Search for the cell housing the specified text and yield its [x, y] center coordinate. 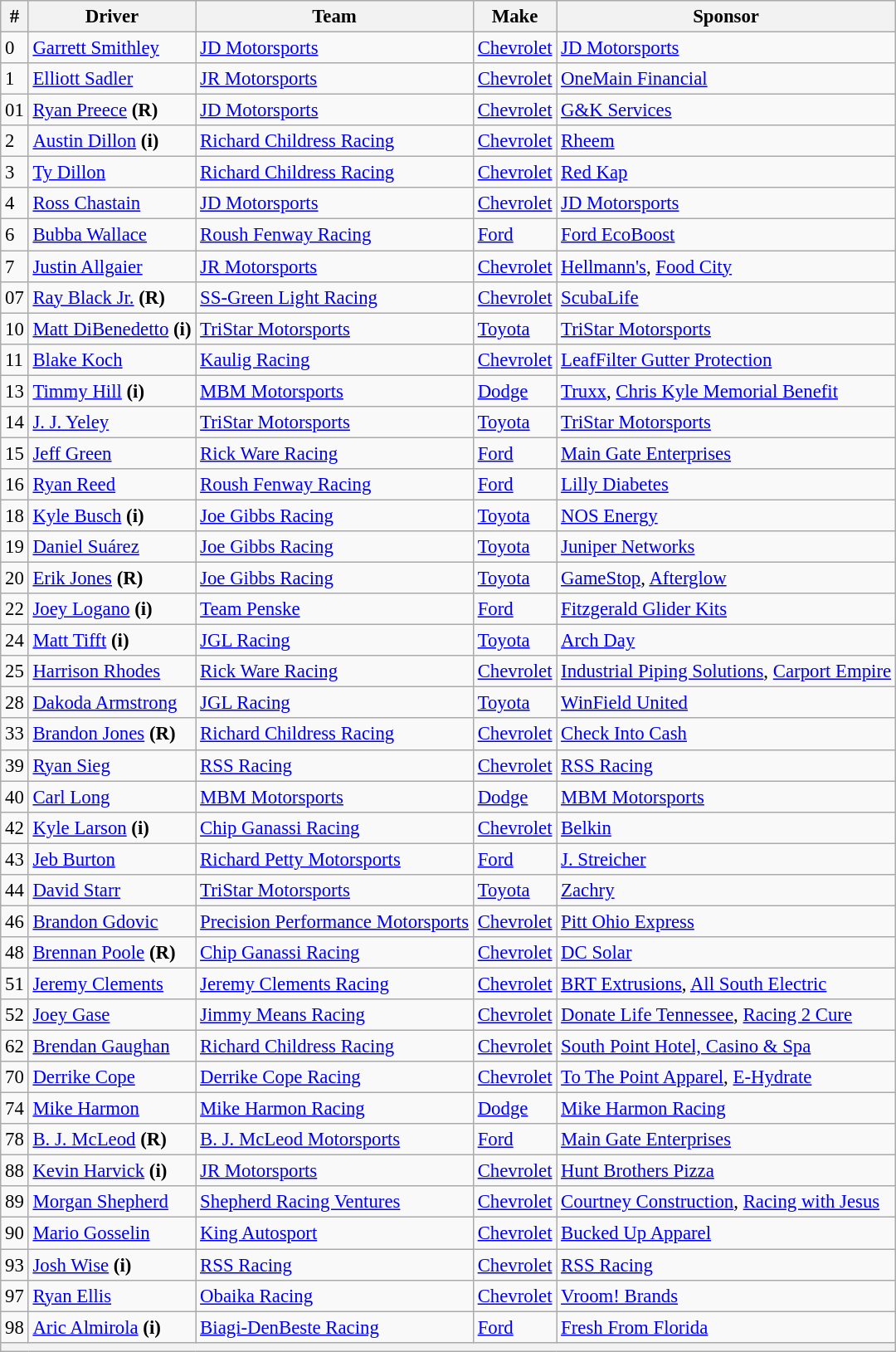
74 [15, 1109]
Ray Black Jr. (R) [112, 297]
Joey Logano (i) [112, 609]
ScubaLife [727, 297]
Timmy Hill (i) [112, 391]
97 [15, 1296]
44 [15, 891]
46 [15, 921]
Check Into Cash [727, 735]
To The Point Apparel, E-Hydrate [727, 1077]
# [15, 17]
Kaulig Racing [335, 359]
13 [15, 391]
LeafFilter Gutter Protection [727, 359]
Shepherd Racing Ventures [335, 1203]
Brandon Gdovic [112, 921]
Carl Long [112, 797]
Mike Harmon [112, 1109]
Ryan Preece (R) [112, 110]
22 [15, 609]
Precision Performance Motorsports [335, 921]
19 [15, 547]
Josh Wise (i) [112, 1265]
Mario Gosselin [112, 1233]
3 [15, 173]
Brennan Poole (R) [112, 953]
01 [15, 110]
Derrike Cope Racing [335, 1077]
62 [15, 1047]
Ty Dillon [112, 173]
Ross Chastain [112, 203]
20 [15, 578]
Austin Dillon (i) [112, 141]
NOS Energy [727, 515]
Bubba Wallace [112, 235]
Fitzgerald Glider Kits [727, 609]
78 [15, 1140]
Joey Gase [112, 1015]
4 [15, 203]
OneMain Financial [727, 79]
6 [15, 235]
Jimmy Means Racing [335, 1015]
Obaika Racing [335, 1296]
GameStop, Afterglow [727, 578]
Biagi-DenBeste Racing [335, 1327]
Courtney Construction, Racing with Jesus [727, 1203]
Morgan Shepherd [112, 1203]
Zachry [727, 891]
South Point Hotel, Casino & Spa [727, 1047]
Juniper Networks [727, 547]
0 [15, 48]
Bucked Up Apparel [727, 1233]
28 [15, 703]
Team Penske [335, 609]
Red Kap [727, 173]
Ford EcoBoost [727, 235]
Kyle Busch (i) [112, 515]
David Starr [112, 891]
07 [15, 297]
18 [15, 515]
Dakoda Armstrong [112, 703]
Industrial Piping Solutions, Carport Empire [727, 671]
Brendan Gaughan [112, 1047]
G&K Services [727, 110]
DC Solar [727, 953]
Jeff Green [112, 453]
Donate Life Tennessee, Racing 2 Cure [727, 1015]
39 [15, 765]
40 [15, 797]
33 [15, 735]
Erik Jones (R) [112, 578]
14 [15, 422]
70 [15, 1077]
Derrike Cope [112, 1077]
Belkin [727, 827]
Jeremy Clements [112, 983]
88 [15, 1171]
1 [15, 79]
Ryan Reed [112, 485]
J. Streicher [727, 859]
Fresh From Florida [727, 1327]
Brandon Jones (R) [112, 735]
B. J. McLeod (R) [112, 1140]
Harrison Rhodes [112, 671]
16 [15, 485]
WinField United [727, 703]
Daniel Suárez [112, 547]
B. J. McLeod Motorsports [335, 1140]
Pitt Ohio Express [727, 921]
Matt Tifft (i) [112, 641]
King Autosport [335, 1233]
J. J. Yeley [112, 422]
7 [15, 266]
Kyle Larson (i) [112, 827]
Ryan Ellis [112, 1296]
Aric Almirola (i) [112, 1327]
Make [514, 17]
Hellmann's, Food City [727, 266]
15 [15, 453]
Hunt Brothers Pizza [727, 1171]
Ryan Sieg [112, 765]
Vroom! Brands [727, 1296]
Jeb Burton [112, 859]
Truxx, Chris Kyle Memorial Benefit [727, 391]
10 [15, 329]
SS-Green Light Racing [335, 297]
Sponsor [727, 17]
Team [335, 17]
Matt DiBenedetto (i) [112, 329]
25 [15, 671]
Justin Allgaier [112, 266]
89 [15, 1203]
Jeremy Clements Racing [335, 983]
48 [15, 953]
Garrett Smithley [112, 48]
Kevin Harvick (i) [112, 1171]
52 [15, 1015]
Lilly Diabetes [727, 485]
90 [15, 1233]
11 [15, 359]
93 [15, 1265]
Arch Day [727, 641]
42 [15, 827]
51 [15, 983]
24 [15, 641]
98 [15, 1327]
43 [15, 859]
Blake Koch [112, 359]
Rheem [727, 141]
Richard Petty Motorsports [335, 859]
2 [15, 141]
Elliott Sadler [112, 79]
Driver [112, 17]
BRT Extrusions, All South Electric [727, 983]
